For the text-containing cell, return its midpoint in [x, y] coordinate format. 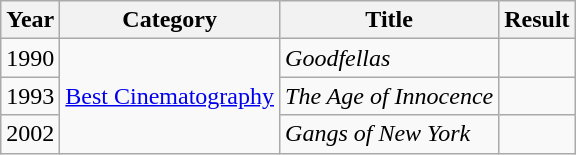
Best Cinematography [170, 96]
Year [30, 20]
Title [390, 20]
2002 [30, 134]
Category [170, 20]
The Age of Innocence [390, 96]
Gangs of New York [390, 134]
1990 [30, 58]
1993 [30, 96]
Goodfellas [390, 58]
Result [537, 20]
